Output the (x, y) coordinate of the center of the cell containing the given text.  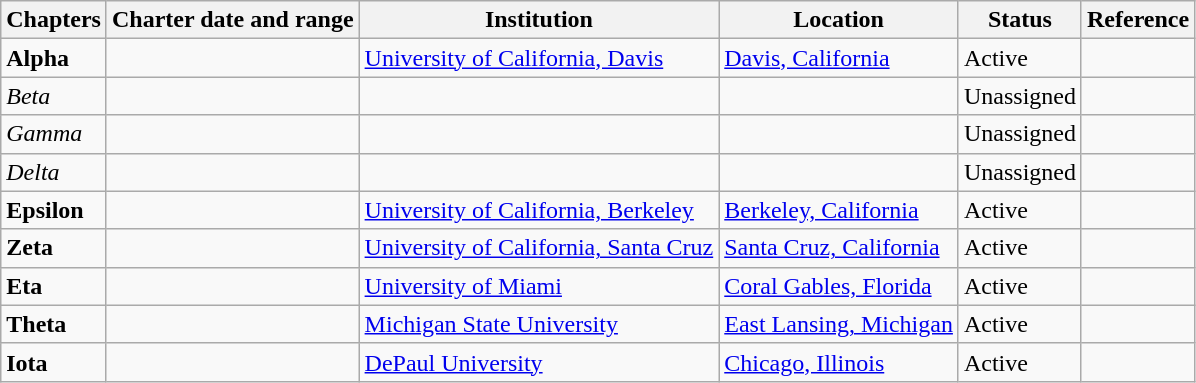
Institution (539, 20)
DePaul University (539, 362)
Location (839, 20)
University of Miami (539, 286)
University of California, Berkeley (539, 210)
Reference (1138, 20)
Status (1020, 20)
Berkeley, California (839, 210)
Iota (54, 362)
Davis, California (839, 58)
Chicago, Illinois (839, 362)
Beta (54, 96)
University of California, Davis (539, 58)
Delta (54, 172)
Gamma (54, 134)
Coral Gables, Florida (839, 286)
Zeta (54, 248)
Michigan State University (539, 324)
East Lansing, Michigan (839, 324)
Epsilon (54, 210)
University of California, Santa Cruz (539, 248)
Alpha (54, 58)
Chapters (54, 20)
Charter date and range (232, 20)
Eta (54, 286)
Theta (54, 324)
Santa Cruz, California (839, 248)
